Return the (x, y) coordinate for the center point of the cell that contains the specified text.  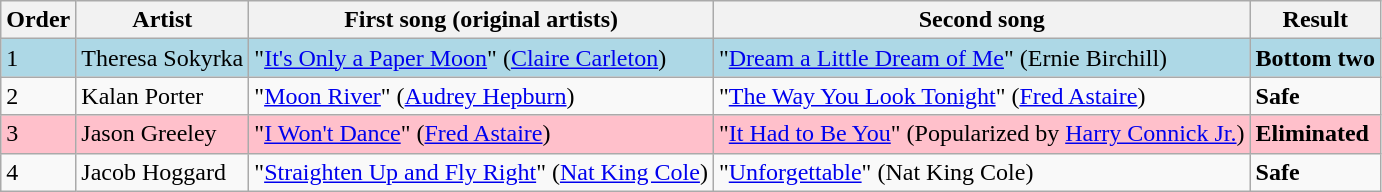
Order (38, 20)
"Dream a Little Dream of Me" (Ernie Birchill) (982, 58)
4 (38, 172)
Second song (982, 20)
"It Had to Be You" (Popularized by Harry Connick Jr.) (982, 134)
Bottom two (1315, 58)
Jason Greeley (162, 134)
Theresa Sokyrka (162, 58)
"Straighten Up and Fly Right" (Nat King Cole) (482, 172)
"I Won't Dance" (Fred Astaire) (482, 134)
Eliminated (1315, 134)
"The Way You Look Tonight" (Fred Astaire) (982, 96)
1 (38, 58)
2 (38, 96)
"Moon River" (Audrey Hepburn) (482, 96)
Artist (162, 20)
First song (original artists) (482, 20)
Result (1315, 20)
"Unforgettable" (Nat King Cole) (982, 172)
Kalan Porter (162, 96)
3 (38, 134)
Jacob Hoggard (162, 172)
"It's Only a Paper Moon" (Claire Carleton) (482, 58)
